Extract the (X, Y) coordinate from the center of the cell holding the provided text.  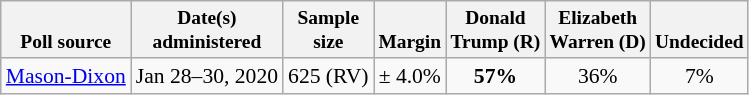
7% (699, 76)
57% (496, 76)
Mason-Dixon (66, 76)
ElizabethWarren (D) (598, 30)
DonaldTrump (R) (496, 30)
Samplesize (328, 30)
Margin (410, 30)
Undecided (699, 30)
36% (598, 76)
Jan 28–30, 2020 (207, 76)
± 4.0% (410, 76)
Date(s)administered (207, 30)
Poll source (66, 30)
625 (RV) (328, 76)
